For the text-containing cell, return its midpoint in (X, Y) coordinate format. 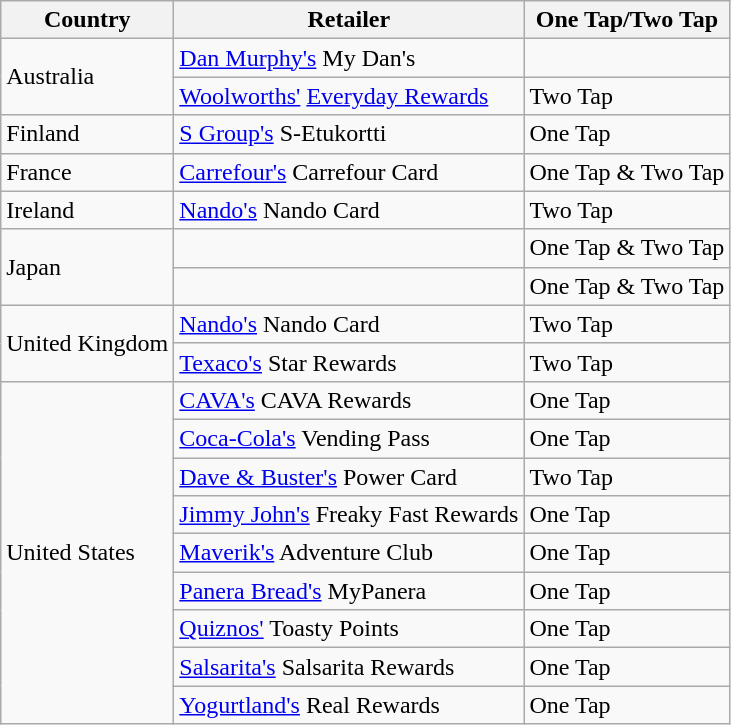
Panera Bread's MyPanera (349, 591)
Retailer (349, 20)
Jimmy John's Freaky Fast Rewards (349, 515)
Carrefour's Carrefour Card (349, 172)
Dan Murphy's My Dan's (349, 58)
Country (88, 20)
Texaco's Star Rewards (349, 362)
Woolworths' Everyday Rewards (349, 96)
Coca-Cola's Vending Pass (349, 438)
Yogurtland's Real Rewards (349, 705)
Maverik's Adventure Club (349, 553)
Australia (88, 77)
Ireland (88, 210)
United Kingdom (88, 343)
France (88, 172)
CAVA's CAVA Rewards (349, 400)
S Group's S-Etukortti (349, 134)
Finland (88, 134)
United States (88, 552)
Japan (88, 267)
Dave & Buster's Power Card (349, 477)
Quiznos' Toasty Points (349, 629)
One Tap/Two Tap (627, 20)
Salsarita's Salsarita Rewards (349, 667)
